Extract the [X, Y] coordinate from the center of the cell holding the provided text.  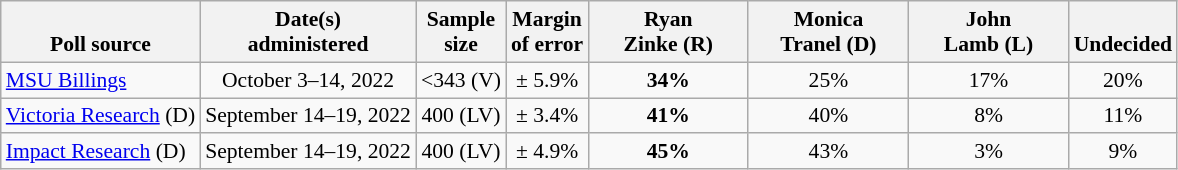
MonicaTranel (D) [828, 32]
RyanZinke (R) [668, 32]
43% [828, 152]
Poll source [100, 32]
41% [668, 116]
9% [1123, 152]
45% [668, 152]
Undecided [1123, 32]
JohnLamb (L) [988, 32]
3% [988, 152]
Impact Research (D) [100, 152]
17% [988, 80]
Date(s)administered [308, 32]
Marginof error [547, 32]
8% [988, 116]
<343 (V) [461, 80]
25% [828, 80]
MSU Billings [100, 80]
± 5.9% [547, 80]
Samplesize [461, 32]
± 3.4% [547, 116]
± 4.9% [547, 152]
20% [1123, 80]
40% [828, 116]
11% [1123, 116]
34% [668, 80]
Victoria Research (D) [100, 116]
October 3–14, 2022 [308, 80]
